From the cell containing the given text, extract its center point as (X, Y) coordinate. 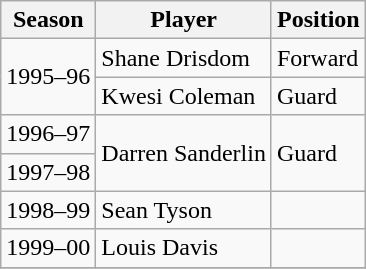
1999–00 (48, 248)
Darren Sanderlin (184, 153)
Player (184, 20)
1995–96 (48, 77)
Season (48, 20)
1997–98 (48, 172)
1998–99 (48, 210)
Shane Drisdom (184, 58)
Position (318, 20)
Kwesi Coleman (184, 96)
1996–97 (48, 134)
Louis Davis (184, 248)
Forward (318, 58)
Sean Tyson (184, 210)
